For the text-containing cell, return its midpoint in (x, y) coordinate format. 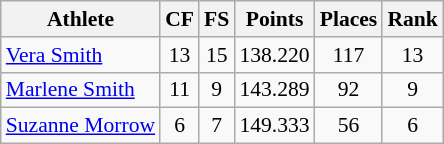
149.333 (274, 126)
92 (349, 90)
Places (349, 19)
Rank (412, 19)
143.289 (274, 90)
Athlete (80, 19)
Suzanne Morrow (80, 126)
138.220 (274, 55)
117 (349, 55)
Marlene Smith (80, 90)
FS (216, 19)
CF (180, 19)
Points (274, 19)
15 (216, 55)
11 (180, 90)
7 (216, 126)
Vera Smith (80, 55)
56 (349, 126)
